Provide the [x, y] coordinate of the cell's center where the given text is located.  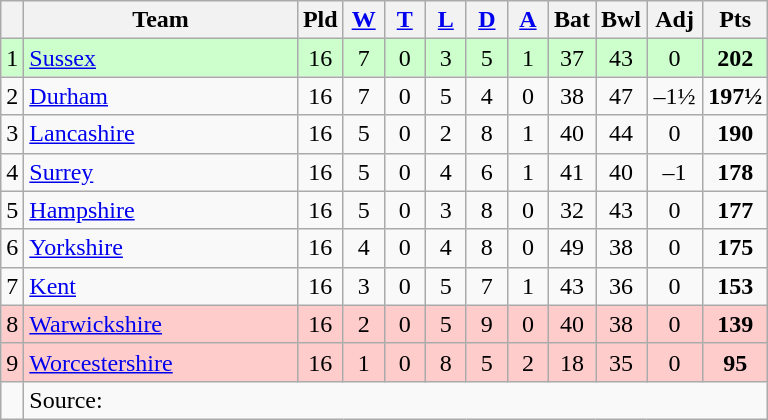
178 [736, 172]
35 [622, 362]
T [404, 20]
32 [572, 210]
Bwl [622, 20]
Lancashire [161, 134]
W [364, 20]
177 [736, 210]
–1 [675, 172]
44 [622, 134]
D [486, 20]
Kent [161, 286]
Pts [736, 20]
37 [572, 58]
36 [622, 286]
L [446, 20]
Worcestershire [161, 362]
49 [572, 248]
202 [736, 58]
Sussex [161, 58]
Source: [396, 400]
Adj [675, 20]
Surrey [161, 172]
Yorkshire [161, 248]
47 [622, 96]
Bat [572, 20]
190 [736, 134]
18 [572, 362]
95 [736, 362]
–1½ [675, 96]
Warwickshire [161, 324]
139 [736, 324]
41 [572, 172]
153 [736, 286]
197½ [736, 96]
175 [736, 248]
Durham [161, 96]
Hampshire [161, 210]
Pld [320, 20]
Team [161, 20]
A [528, 20]
